For the text-containing cell, return its midpoint in (x, y) coordinate format. 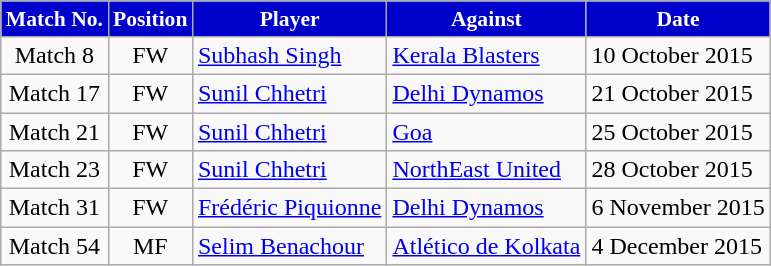
Match No. (54, 19)
Match 54 (54, 246)
Position (150, 19)
Match 17 (54, 93)
Player (289, 19)
Atlético de Kolkata (486, 246)
NorthEast United (486, 170)
21 October 2015 (678, 93)
28 October 2015 (678, 170)
MF (150, 246)
Goa (486, 131)
Match 23 (54, 170)
Frédéric Piquionne (289, 208)
4 December 2015 (678, 246)
10 October 2015 (678, 55)
Selim Benachour (289, 246)
Date (678, 19)
Match 21 (54, 131)
Against (486, 19)
Match 31 (54, 208)
Kerala Blasters (486, 55)
25 October 2015 (678, 131)
6 November 2015 (678, 208)
Match 8 (54, 55)
Subhash Singh (289, 55)
